Pinpoint the cell where the given text exists, returning its [X, Y] midpoint coordinate. 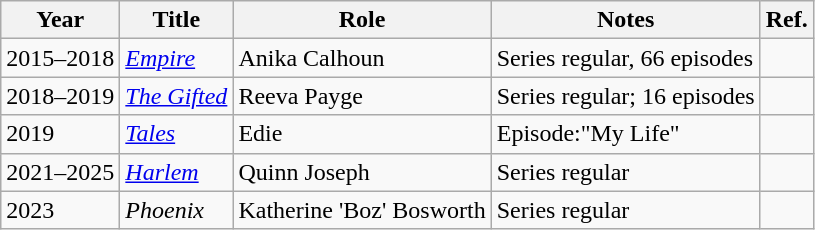
Anika Calhoun [362, 58]
Tales [176, 134]
Reeva Payge [362, 96]
Title [176, 20]
Ref. [786, 20]
Quinn Joseph [362, 172]
Notes [626, 20]
The Gifted [176, 96]
Episode:"My Life" [626, 134]
Series regular, 66 episodes [626, 58]
Katherine 'Boz' Bosworth [362, 210]
Series regular; 16 episodes [626, 96]
Harlem [176, 172]
2023 [60, 210]
2021–2025 [60, 172]
Role [362, 20]
2018–2019 [60, 96]
Year [60, 20]
2015–2018 [60, 58]
Empire [176, 58]
Edie [362, 134]
Phoenix [176, 210]
2019 [60, 134]
